Pinpoint the cell where the given text exists, returning its (x, y) midpoint coordinate. 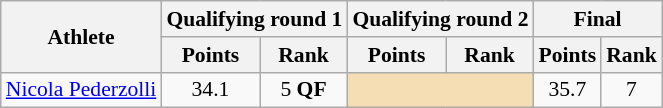
5 QF (304, 90)
Final (597, 19)
Nicola Pederzolli (82, 90)
Qualifying round 1 (254, 19)
Qualifying round 2 (440, 19)
35.7 (567, 90)
7 (632, 90)
Athlete (82, 36)
34.1 (210, 90)
